Return the (x, y) coordinate for the center point of the cell that contains the specified text.  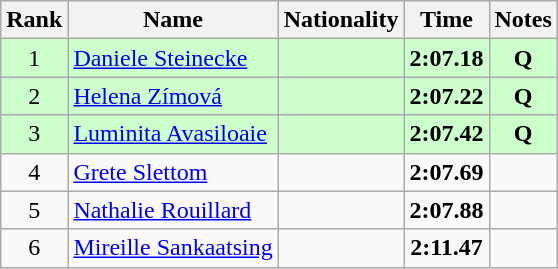
2:07.18 (446, 58)
2:07.88 (446, 210)
Mireille Sankaatsing (173, 248)
Nathalie Rouillard (173, 210)
3 (34, 134)
Time (446, 20)
Nationality (341, 20)
2 (34, 96)
1 (34, 58)
Daniele Steinecke (173, 58)
4 (34, 172)
Name (173, 20)
Notes (523, 20)
6 (34, 248)
2:11.47 (446, 248)
2:07.22 (446, 96)
Luminita Avasiloaie (173, 134)
Helena Zímová (173, 96)
5 (34, 210)
Rank (34, 20)
Grete Slettom (173, 172)
2:07.42 (446, 134)
2:07.69 (446, 172)
